Pinpoint the cell where the given text exists, returning its [x, y] midpoint coordinate. 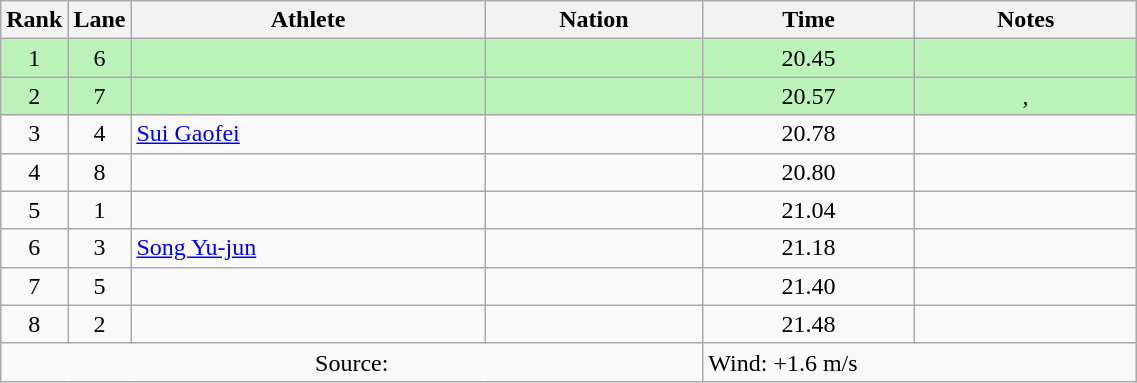
21.48 [809, 324]
20.45 [809, 58]
21.04 [809, 210]
Lane [100, 20]
Song Yu-jun [308, 248]
20.57 [809, 96]
Sui Gaofei [308, 134]
Rank [34, 20]
21.40 [809, 286]
Source: [352, 362]
Nation [594, 20]
Time [809, 20]
20.80 [809, 172]
Notes [1025, 20]
21.18 [809, 248]
, [1025, 96]
Wind: +1.6 m/s [920, 362]
20.78 [809, 134]
Athlete [308, 20]
